Find where the given text appears and provide that cell's center as (X, Y) coordinate. 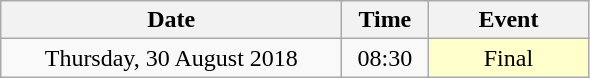
Event (508, 20)
08:30 (385, 58)
Thursday, 30 August 2018 (172, 58)
Time (385, 20)
Final (508, 58)
Date (172, 20)
